Extract the (X, Y) coordinate from the center of the cell holding the provided text.  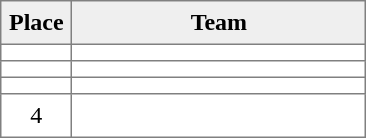
Team (219, 23)
4 (36, 116)
Place (36, 23)
